Capture the cell that displays the provided text and extract its [X, Y] central coordinate. 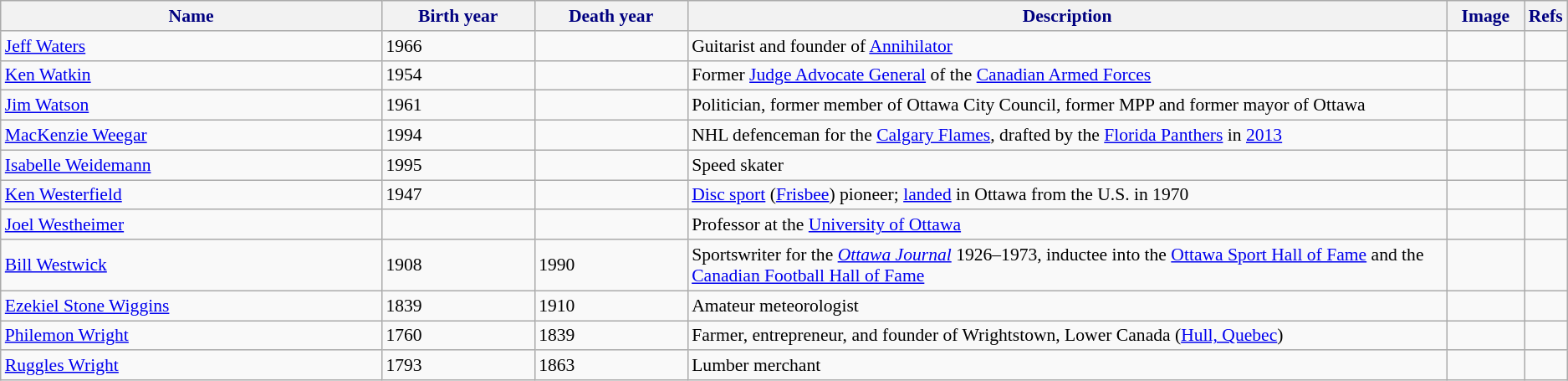
Ken Watkin [192, 75]
Ruggles Wright [192, 366]
Jim Watson [192, 106]
NHL defenceman for the Calgary Flames, drafted by the Florida Panthers in 2013 [1067, 136]
Lumber merchant [1067, 366]
Image [1485, 16]
Farmer, entrepreneur, and founder of Wrightstown, Lower Canada (Hull, Quebec) [1067, 336]
1910 [610, 306]
1990 [610, 265]
1995 [458, 165]
1947 [458, 195]
Philemon Wright [192, 336]
Speed skater [1067, 165]
Professor at the University of Ottawa [1067, 225]
Disc sport (Frisbee) pioneer; landed in Ottawa from the U.S. in 1970 [1067, 195]
1908 [458, 265]
Bill Westwick [192, 265]
Refs [1545, 16]
Joel Westheimer [192, 225]
Ken Westerfield [192, 195]
Sportswriter for the Ottawa Journal 1926–1973, inductee into the Ottawa Sport Hall of Fame and the Canadian Football Hall of Fame [1067, 265]
1954 [458, 75]
1760 [458, 336]
Jeff Waters [192, 46]
Name [192, 16]
Guitarist and founder of Annihilator [1067, 46]
Death year [610, 16]
Amateur meteorologist [1067, 306]
Former Judge Advocate General of the Canadian Armed Forces [1067, 75]
1793 [458, 366]
Isabelle Weidemann [192, 165]
1994 [458, 136]
Birth year [458, 16]
1961 [458, 106]
1863 [610, 366]
Ezekiel Stone Wiggins [192, 306]
Politician, former member of Ottawa City Council, former MPP and former mayor of Ottawa [1067, 106]
1966 [458, 46]
Description [1067, 16]
MacKenzie Weegar [192, 136]
